Search for the cell housing the specified text and yield its [X, Y] center coordinate. 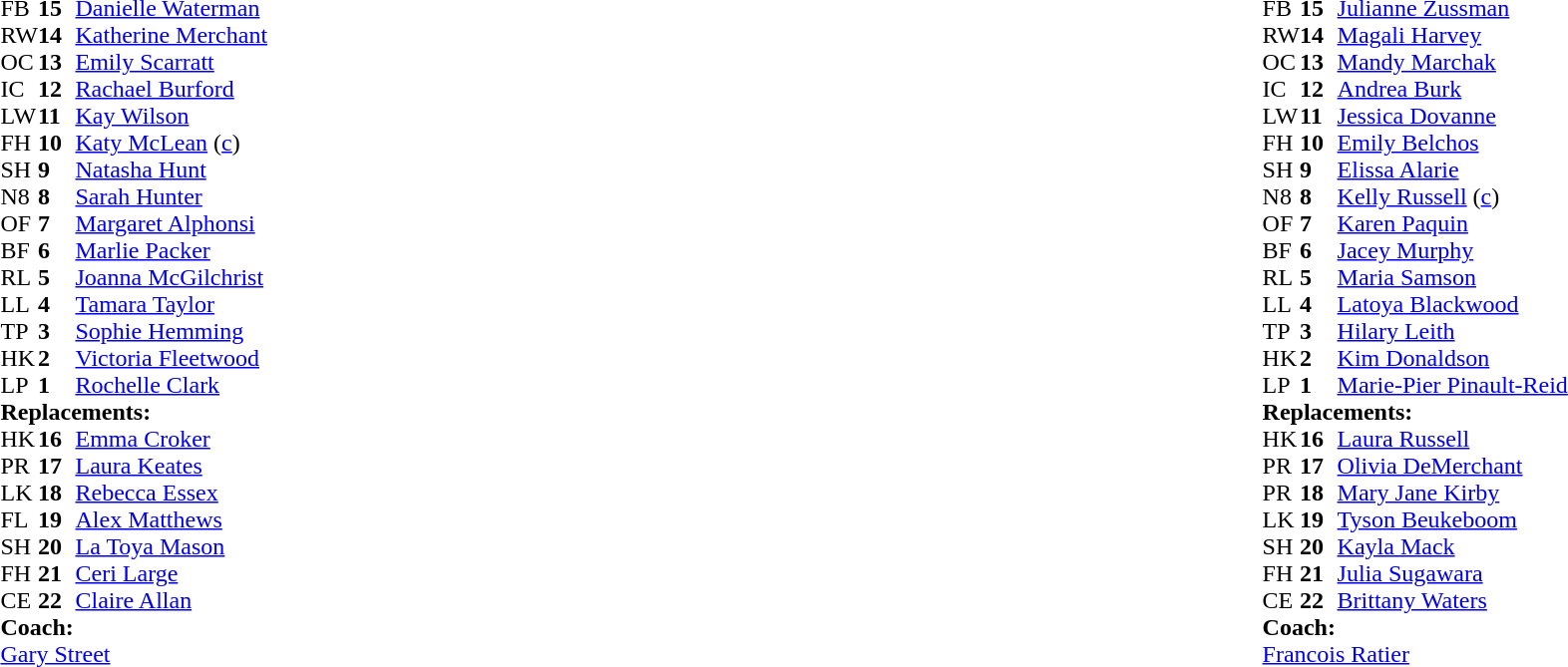
Julia Sugawara [1452, 574]
Jessica Dovanne [1452, 116]
Marie-Pier Pinault-Reid [1452, 385]
Gary Street [134, 654]
Margaret Alphonsi [172, 223]
La Toya Mason [172, 546]
Kim Donaldson [1452, 359]
Sarah Hunter [172, 197]
Emma Croker [172, 439]
Kelly Russell (c) [1452, 197]
Alex Matthews [172, 520]
Marlie Packer [172, 251]
Joanna McGilchrist [172, 277]
Tamara Taylor [172, 305]
Kay Wilson [172, 116]
Laura Keates [172, 467]
Katherine Merchant [172, 36]
Natasha Hunt [172, 169]
Maria Samson [1452, 277]
Kayla Mack [1452, 546]
Rachael Burford [172, 90]
Tyson Beukeboom [1452, 520]
Emily Scarratt [172, 62]
Karen Paquin [1452, 223]
Elissa Alarie [1452, 169]
Laura Russell [1452, 439]
Hilary Leith [1452, 331]
Sophie Hemming [172, 331]
Katy McLean (c) [172, 144]
Magali Harvey [1452, 36]
Brittany Waters [1452, 600]
Olivia DeMerchant [1452, 467]
FL [19, 520]
Mary Jane Kirby [1452, 493]
Jacey Murphy [1452, 251]
Francois Ratier [1415, 654]
Latoya Blackwood [1452, 305]
Rochelle Clark [172, 385]
Mandy Marchak [1452, 62]
Ceri Large [172, 574]
Rebecca Essex [172, 493]
Victoria Fleetwood [172, 359]
Claire Allan [172, 600]
Andrea Burk [1452, 90]
Emily Belchos [1452, 144]
